Scan for the cell matching the given text and deliver its (X, Y) coordinate at center. 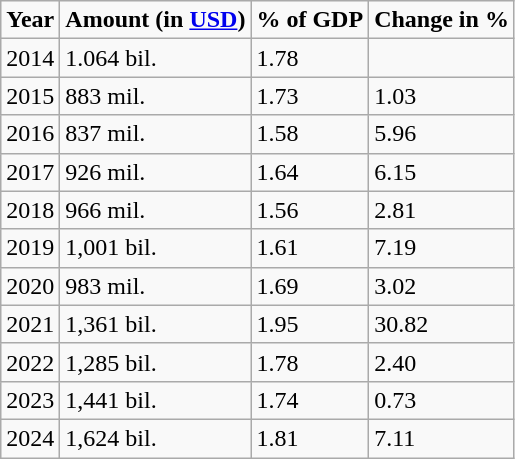
983 mil. (156, 286)
1.03 (442, 96)
1.95 (310, 324)
1.81 (310, 438)
2024 (30, 438)
6.15 (442, 172)
2015 (30, 96)
2022 (30, 362)
Year (30, 20)
30.82 (442, 324)
1,001 bil. (156, 248)
% of GDP (310, 20)
1.61 (310, 248)
Amount (in USD) (156, 20)
1,361 bil. (156, 324)
5.96 (442, 134)
2.40 (442, 362)
837 mil. (156, 134)
2023 (30, 400)
2020 (30, 286)
7.11 (442, 438)
2016 (30, 134)
1.74 (310, 400)
1,441 bil. (156, 400)
1.69 (310, 286)
883 mil. (156, 96)
7.19 (442, 248)
1,624 bil. (156, 438)
1.56 (310, 210)
2021 (30, 324)
1.58 (310, 134)
1.064 bil. (156, 58)
2014 (30, 58)
926 mil. (156, 172)
1.64 (310, 172)
1,285 bil. (156, 362)
2019 (30, 248)
3.02 (442, 286)
2018 (30, 210)
Change in % (442, 20)
2017 (30, 172)
0.73 (442, 400)
2.81 (442, 210)
1.73 (310, 96)
966 mil. (156, 210)
